Extract the [X, Y] coordinate from the center of the cell holding the provided text.  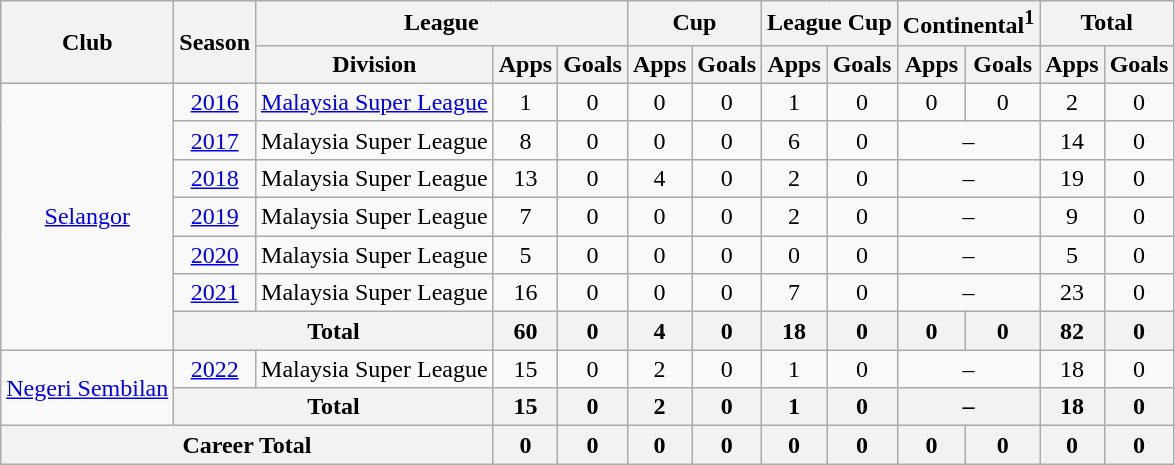
2022 [215, 369]
League [442, 24]
Selangor [88, 216]
16 [525, 293]
2016 [215, 102]
Division [375, 64]
2019 [215, 217]
6 [794, 140]
Negeri Sembilan [88, 388]
2017 [215, 140]
13 [525, 178]
23 [1072, 293]
2020 [215, 255]
2018 [215, 178]
19 [1072, 178]
Club [88, 42]
82 [1072, 331]
Continental1 [968, 24]
Career Total [247, 445]
Cup [694, 24]
8 [525, 140]
14 [1072, 140]
60 [525, 331]
9 [1072, 217]
Season [215, 42]
League Cup [830, 24]
2021 [215, 293]
